For the text-containing cell, return its midpoint in (x, y) coordinate format. 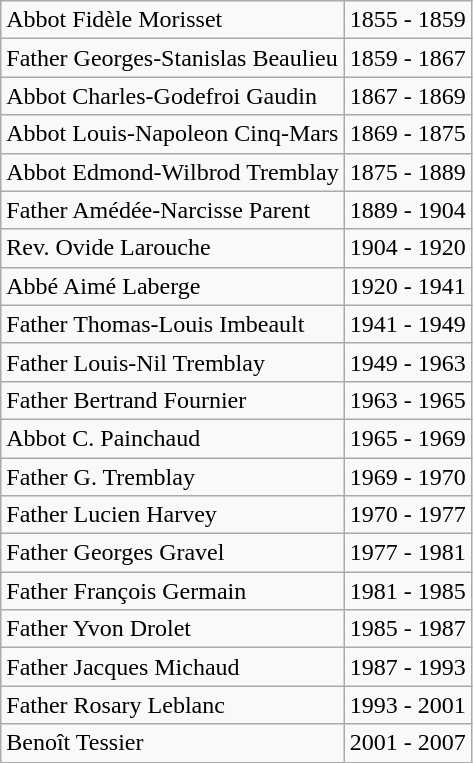
1970 - 1977 (408, 515)
1920 - 1941 (408, 286)
Father Thomas-Louis Imbeault (172, 324)
Father Rosary Leblanc (172, 705)
1977 - 1981 (408, 553)
Father Jacques Michaud (172, 667)
Abbot Edmond-Wilbrod Tremblay (172, 172)
1981 - 1985 (408, 591)
1875 - 1889 (408, 172)
Father François Germain (172, 591)
1889 - 1904 (408, 210)
1969 - 1970 (408, 477)
1859 - 1867 (408, 58)
Abbot Fidèle Morisset (172, 20)
Father Bertrand Fournier (172, 400)
1965 - 1969 (408, 438)
Father Lucien Harvey (172, 515)
Benoît Tessier (172, 743)
Abbé Aimé Laberge (172, 286)
1904 - 1920 (408, 248)
1941 - 1949 (408, 324)
Father Yvon Drolet (172, 629)
1867 - 1869 (408, 96)
1993 - 2001 (408, 705)
1949 - 1963 (408, 362)
Father Amédée-Narcisse Parent (172, 210)
2001 - 2007 (408, 743)
1987 - 1993 (408, 667)
Abbot Charles-Godefroi Gaudin (172, 96)
Father Georges Gravel (172, 553)
1985 - 1987 (408, 629)
Father Georges-Stanislas Beaulieu (172, 58)
1963 - 1965 (408, 400)
Father Louis-Nil Tremblay (172, 362)
Abbot Louis-Napoleon Cinq-Mars (172, 134)
Abbot C. Painchaud (172, 438)
1869 - 1875 (408, 134)
Father G. Tremblay (172, 477)
Rev. Ovide Larouche (172, 248)
1855 - 1859 (408, 20)
